Provide the [X, Y] coordinate of the cell's center where the given text is located.  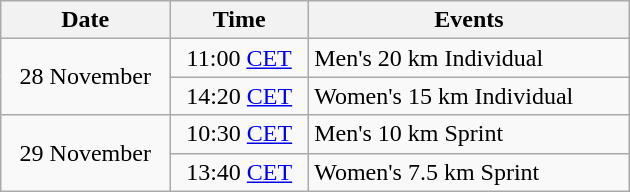
Women's 7.5 km Sprint [470, 172]
10:30 CET [240, 134]
Men's 10 km Sprint [470, 134]
28 November [86, 77]
14:20 CET [240, 96]
Date [86, 20]
Women's 15 km Individual [470, 96]
Men's 20 km Individual [470, 58]
13:40 CET [240, 172]
11:00 CET [240, 58]
Events [470, 20]
29 November [86, 153]
Time [240, 20]
